Capture the cell that displays the provided text and extract its (X, Y) central coordinate. 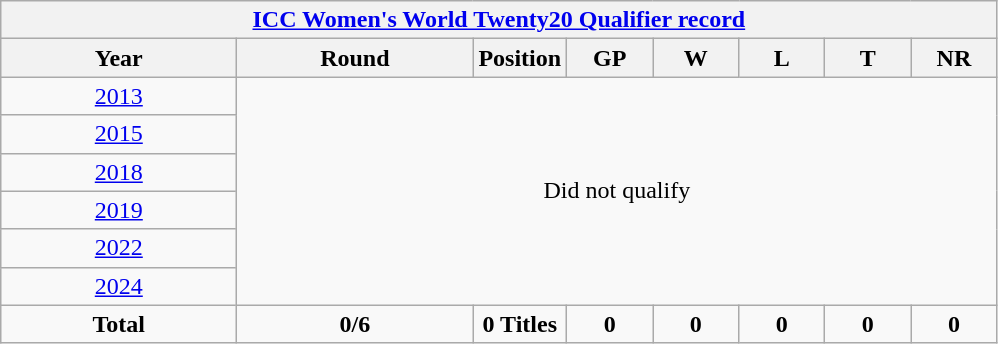
GP (610, 58)
Year (119, 58)
2013 (119, 96)
2015 (119, 134)
0 Titles (520, 324)
ICC Women's World Twenty20 Qualifier record (499, 20)
Total (119, 324)
0/6 (355, 324)
2022 (119, 248)
Did not qualify (617, 191)
2018 (119, 172)
2024 (119, 286)
Round (355, 58)
W (696, 58)
Position (520, 58)
L (782, 58)
T (868, 58)
2019 (119, 210)
NR (954, 58)
